Identify which cell holds the provided text, then report its (x, y) central coordinate. 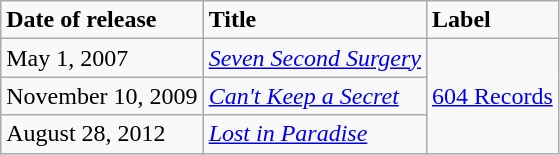
May 1, 2007 (102, 58)
604 Records (493, 96)
Lost in Paradise (314, 134)
Seven Second Surgery (314, 58)
Title (314, 20)
Label (493, 20)
Date of release (102, 20)
November 10, 2009 (102, 96)
Can't Keep a Secret (314, 96)
August 28, 2012 (102, 134)
